Find where the given text appears and provide that cell's center as [X, Y] coordinate. 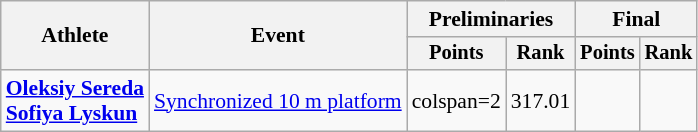
Event [278, 36]
Synchronized 10 m platform [278, 100]
colspan=2 [456, 100]
Final [636, 19]
Oleksiy SeredaSofiya Lyskun [75, 100]
317.01 [540, 100]
Athlete [75, 36]
Preliminaries [492, 19]
